Extract the (X, Y) coordinate from the center of the cell holding the provided text.  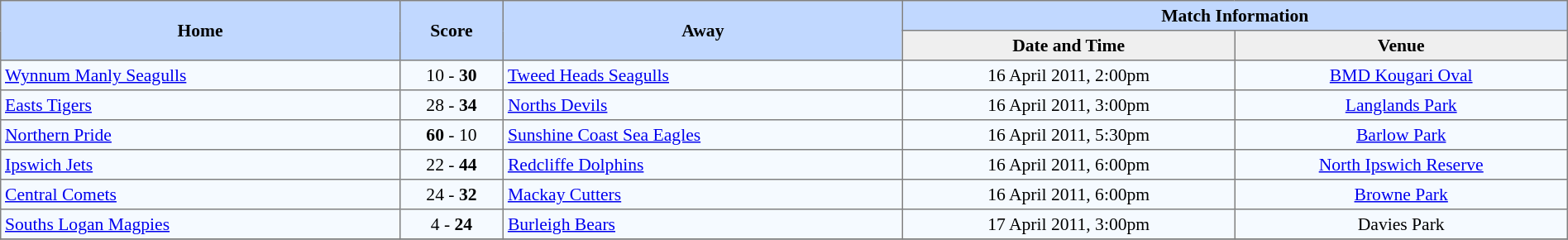
Date and Time (1068, 46)
28 - 34 (452, 105)
Souths Logan Magpies (200, 224)
Home (200, 31)
Norths Devils (703, 105)
Browne Park (1401, 194)
16 April 2011, 5:30pm (1068, 135)
16 April 2011, 3:00pm (1068, 105)
Barlow Park (1401, 135)
16 April 2011, 2:00pm (1068, 75)
22 - 44 (452, 165)
Tweed Heads Seagulls (703, 75)
Score (452, 31)
Mackay Cutters (703, 194)
Away (703, 31)
10 - 30 (452, 75)
Redcliffe Dolphins (703, 165)
Venue (1401, 46)
Burleigh Bears (703, 224)
Northern Pride (200, 135)
Easts Tigers (200, 105)
Wynnum Manly Seagulls (200, 75)
BMD Kougari Oval (1401, 75)
Davies Park (1401, 224)
Central Comets (200, 194)
Sunshine Coast Sea Eagles (703, 135)
24 - 32 (452, 194)
17 April 2011, 3:00pm (1068, 224)
4 - 24 (452, 224)
Match Information (1235, 16)
60 - 10 (452, 135)
Ipswich Jets (200, 165)
North Ipswich Reserve (1401, 165)
Langlands Park (1401, 105)
